Pinpoint the cell where the given text exists, returning its (x, y) midpoint coordinate. 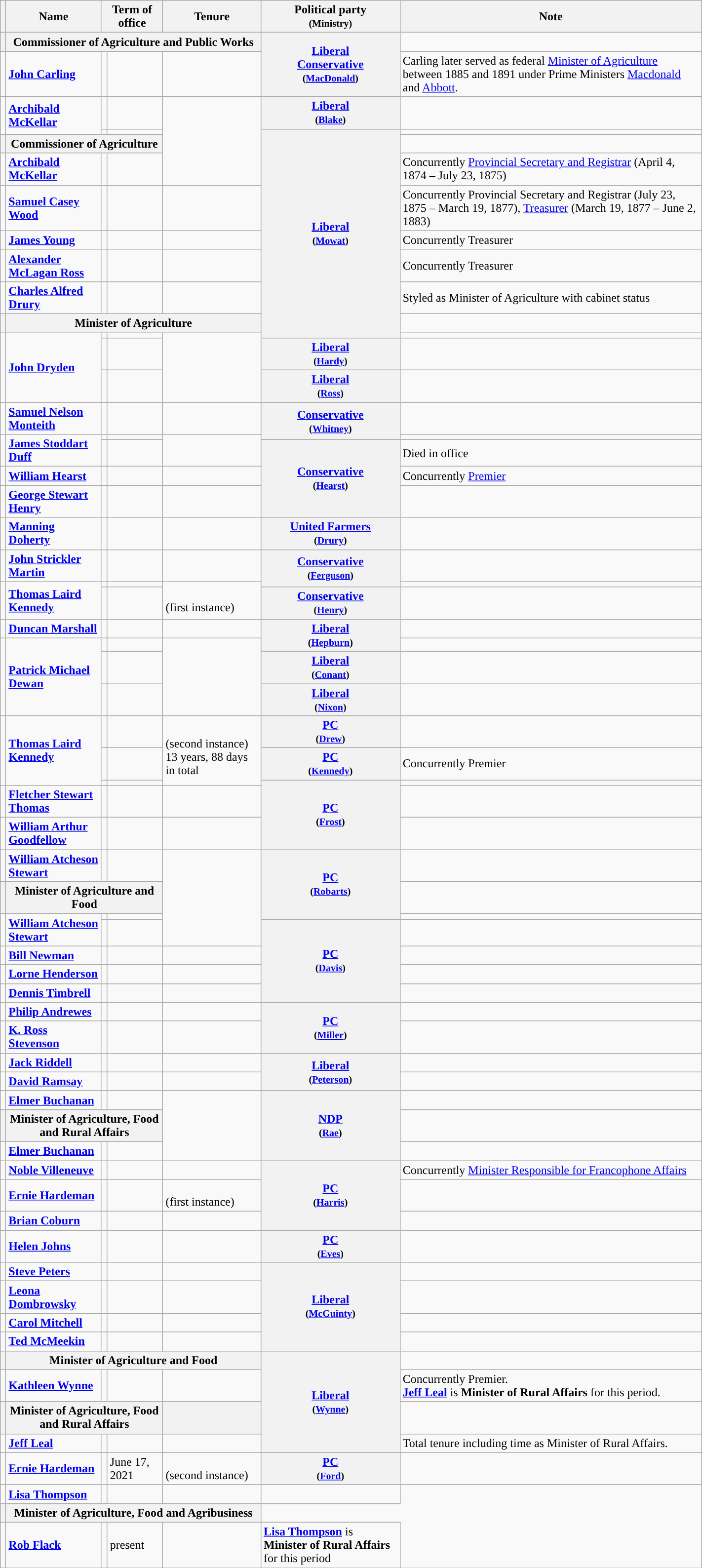
Liberal(Hepburn) (330, 635)
Minister of Agriculture (133, 323)
Jeff Leal (53, 1443)
Concurrently Minister Responsible for Francophone Affairs (551, 1170)
Concurrently Premier. Jeff Leal is Minister of Rural Affairs for this period. (551, 1385)
Liberal(Hardy) (330, 354)
Samuel Casey Wood (53, 208)
Alexander McLagan Ross (53, 266)
Liberal(Ross) (330, 386)
Philip Andrewes (53, 1012)
Total tenure including time as Minister of Rural Affairs. (551, 1443)
PC(Harris) (330, 1195)
George Stewart Henry (53, 502)
Conservative(Hearst) (330, 479)
Concurrently Provincial Secretary and Registrar (July 23, 1875 – March 19, 1877), Treasurer (March 19, 1877 – June 2, 1883) (551, 208)
Charles Alfred Drury (53, 297)
Liberal(Blake) (330, 113)
PC(Kennedy) (330, 763)
Lisa Thompson is Minister of Rural Affairs for this period (330, 1545)
Concurrently Provincial Secretary and Registrar (April 4, 1874 – July 23, 1875) (551, 169)
PC(Drew) (330, 732)
Commissioner of Agriculture and Public Works (133, 42)
Ted McMeekin (53, 1341)
Died in office (551, 453)
Liberal(Nixon) (330, 699)
Liberal(McGuinty) (330, 1306)
Leona Dombrowsky (53, 1297)
June 17, 2021 (135, 1468)
Conservative(Henry) (330, 603)
Bill Newman (53, 955)
United Farmers(Drury) (330, 533)
PC(Davis) (330, 961)
Liberal(Mowat) (330, 234)
Duncan Marshall (53, 628)
Commissioner of Agriculture (84, 144)
Name (53, 17)
PC(Frost) (330, 815)
Liberal(Wynne) (330, 1402)
Jack Riddell (53, 1062)
Conservative(Whitney) (330, 421)
Liberal(Conant) (330, 667)
Carling later served as federal Minister of Agriculture between 1885 and 1891 under Prime Ministers Macdonald and Abbott. (551, 74)
David Ramsay (53, 1081)
William Hearst (53, 476)
LiberalConservative(MacDonald) (330, 65)
(second instance)13 years, 88 days in total (212, 750)
Minister of Agriculture, Food and Agribusiness (133, 1513)
James Young (53, 240)
K. Ross Stevenson (53, 1037)
Rob Flack (53, 1545)
Steve Peters (53, 1272)
PC(Ford) (330, 1468)
John Carling (53, 74)
Note (551, 17)
(second instance) (212, 1468)
present (135, 1545)
Conservative(Ferguson) (330, 568)
Carol Mitchell (53, 1323)
PC(Robarts) (330, 885)
John Strickler Martin (53, 566)
Styled as Minister of Agriculture with cabinet status (551, 297)
PC(Eves) (330, 1246)
PC(Miller) (330, 1028)
Liberal(Peterson) (330, 1072)
NDP(Rae) (330, 1126)
James Stoddart Duff (53, 450)
Helen Johns (53, 1246)
Term of office (132, 17)
Political party(Ministry) (330, 17)
Lisa Thompson (53, 1494)
Brian Coburn (53, 1221)
Manning Doherty (53, 533)
Kathleen Wynne (53, 1385)
John Dryden (53, 367)
Fletcher Stewart Thomas (53, 802)
Samuel Nelson Monteith (53, 419)
Lorne Henderson (53, 974)
Dennis Timbrell (53, 993)
William Arthur Goodfellow (53, 833)
Noble Villeneuve (53, 1170)
Patrick Michael Dewan (53, 676)
Tenure (212, 17)
